From the cell containing the given text, extract its center point as [x, y] coordinate. 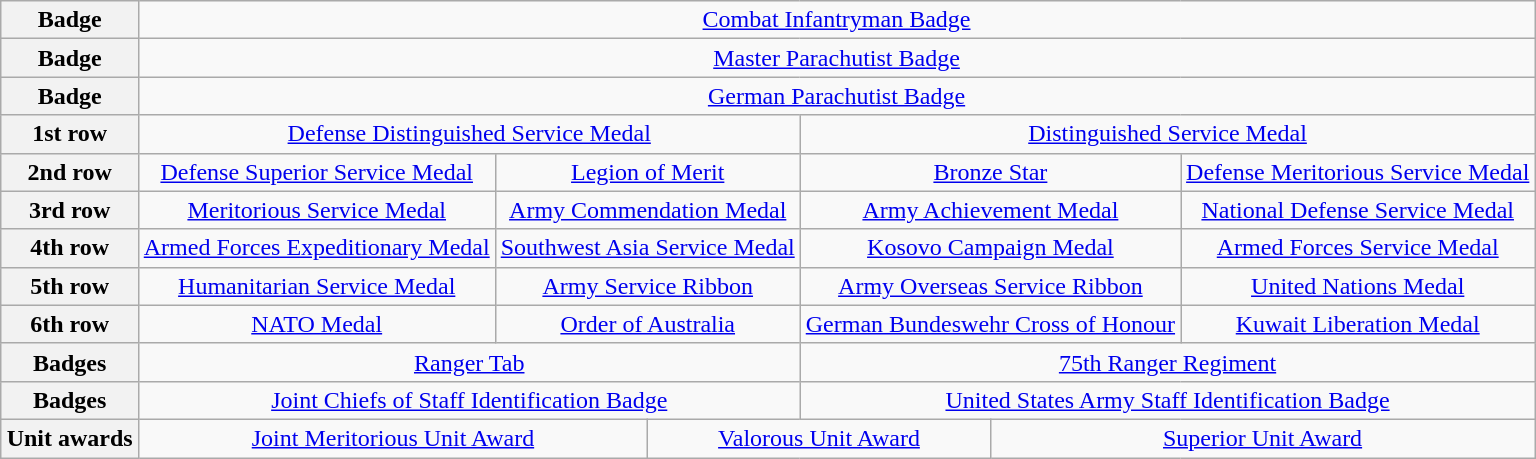
Armed Forces Expeditionary Medal [316, 248]
Superior Unit Award [1262, 438]
Joint Chiefs of Staff Identification Badge [469, 400]
Army Overseas Service Ribbon [990, 286]
Unit awards [70, 438]
Valorous Unit Award [820, 438]
75th Ranger Regiment [1168, 362]
6th row [70, 324]
2nd row [70, 172]
United Nations Medal [1358, 286]
German Parachutist Badge [836, 96]
National Defense Service Medal [1358, 210]
Armed Forces Service Medal [1358, 248]
Combat Infantryman Badge [836, 20]
Legion of Merit [648, 172]
Master Parachutist Badge [836, 58]
Kosovo Campaign Medal [990, 248]
NATO Medal [316, 324]
5th row [70, 286]
Distinguished Service Medal [1168, 134]
Army Achievement Medal [990, 210]
Army Commendation Medal [648, 210]
Southwest Asia Service Medal [648, 248]
Defense Meritorious Service Medal [1358, 172]
Army Service Ribbon [648, 286]
Humanitarian Service Medal [316, 286]
Meritorious Service Medal [316, 210]
1st row [70, 134]
Kuwait Liberation Medal [1358, 324]
Defense Distinguished Service Medal [469, 134]
Ranger Tab [469, 362]
Order of Australia [648, 324]
Joint Meritorious Unit Award [392, 438]
United States Army Staff Identification Badge [1168, 400]
German Bundeswehr Cross of Honour [990, 324]
4th row [70, 248]
Defense Superior Service Medal [316, 172]
3rd row [70, 210]
Bronze Star [990, 172]
